For the text-containing cell, return its midpoint in [X, Y] coordinate format. 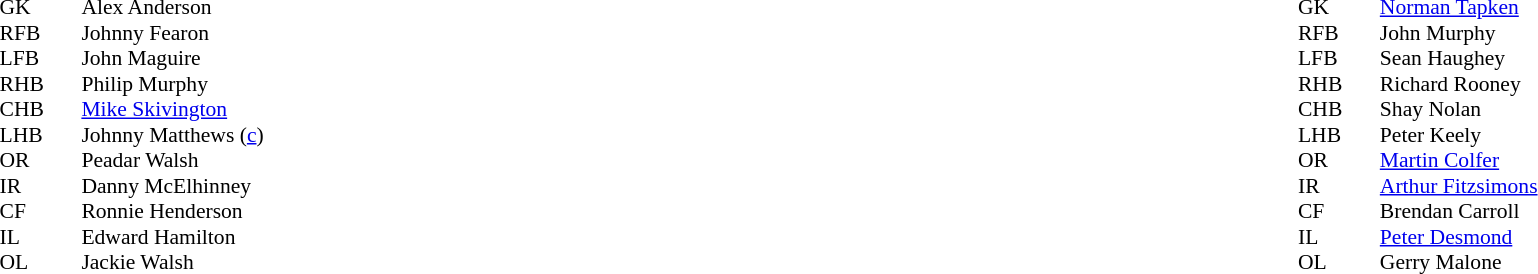
Johnny Matthews (c) [172, 135]
Philip Murphy [172, 84]
Mike Skivington [172, 109]
Sean Haughey [1459, 59]
Johnny Fearon [172, 33]
Peadar Walsh [172, 161]
Danny McElhinney [172, 186]
Peter Keely [1459, 135]
Richard Rooney [1459, 84]
Shay Nolan [1459, 109]
Arthur Fitzsimons [1459, 186]
Martin Colfer [1459, 161]
Edward Hamilton [172, 237]
Ronnie Henderson [172, 211]
John Murphy [1459, 33]
Brendan Carroll [1459, 211]
Peter Desmond [1459, 237]
John Maguire [172, 59]
